Detect which cell encompasses the target text, then output its [x, y] center coordinate. 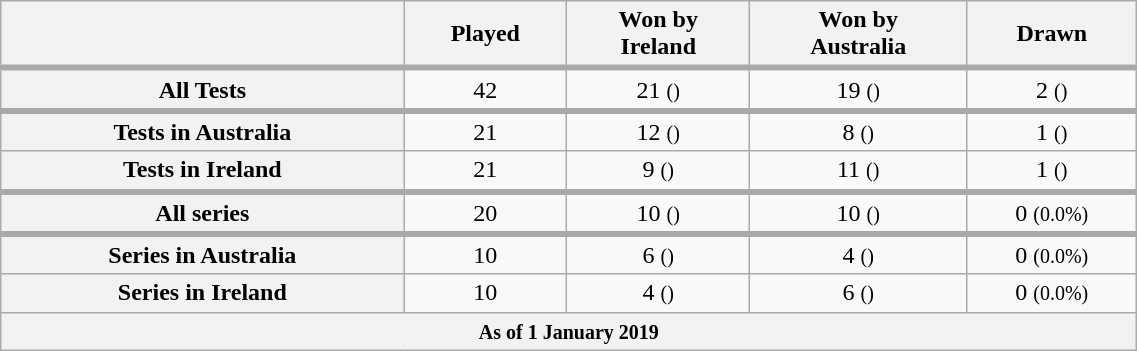
All series [202, 212]
12 () [658, 131]
8 () [858, 131]
Tests in Ireland [202, 171]
Played [486, 34]
2 () [1052, 90]
All Tests [202, 90]
21 () [658, 90]
9 () [658, 171]
11 () [858, 171]
Series in Ireland [202, 293]
Won byAustralia [858, 34]
19 () [858, 90]
20 [486, 212]
Won byIreland [658, 34]
Series in Australia [202, 254]
As of 1 January 2019 [569, 331]
Drawn [1052, 34]
42 [486, 90]
Tests in Australia [202, 131]
